Return the [x, y] coordinate for the center point of the cell that contains the specified text.  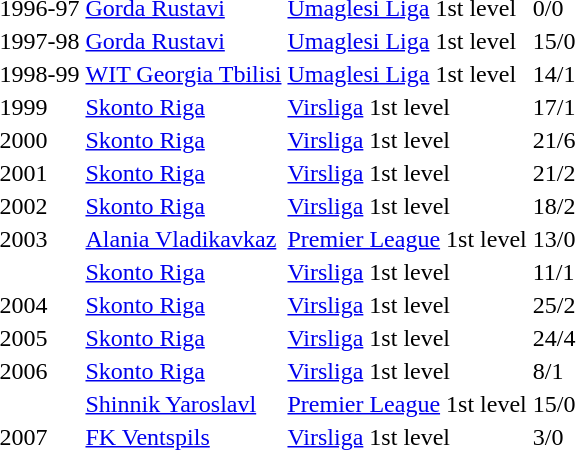
Gorda Rustavi [184, 41]
Shinnik Yaroslavl [184, 404]
Alania Vladikavkaz [184, 239]
WIT Georgia Tbilisi [184, 74]
